Search for the cell housing the specified text and yield its (x, y) center coordinate. 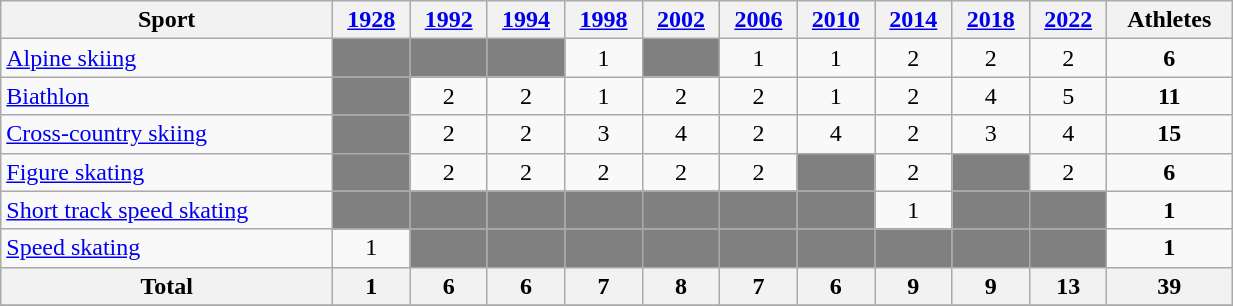
2022 (1068, 20)
2010 (836, 20)
Biathlon (167, 96)
5 (1068, 96)
39 (1170, 286)
2018 (990, 20)
1992 (448, 20)
Speed skating (167, 248)
2002 (680, 20)
1928 (372, 20)
Athletes (1170, 20)
2006 (758, 20)
15 (1170, 134)
Sport (167, 20)
1994 (526, 20)
8 (680, 286)
Short track speed skating (167, 210)
1998 (604, 20)
2014 (914, 20)
13 (1068, 286)
Alpine skiing (167, 58)
Figure skating (167, 172)
Cross-country skiing (167, 134)
11 (1170, 96)
Total (167, 286)
